Search for the cell housing the specified text and yield its (X, Y) center coordinate. 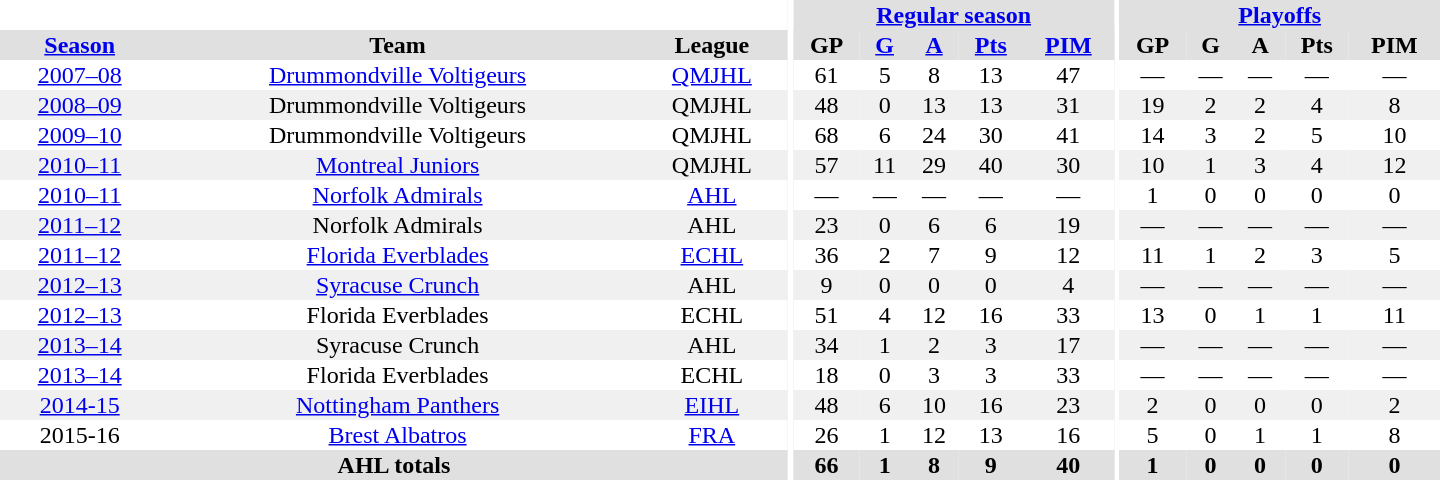
2014-15 (80, 405)
18 (826, 375)
League (712, 45)
2015-16 (80, 435)
2007–08 (80, 75)
41 (1068, 135)
Team (397, 45)
66 (826, 465)
Regular season (953, 15)
57 (826, 165)
17 (1068, 345)
47 (1068, 75)
Nottingham Panthers (397, 405)
51 (826, 315)
Season (80, 45)
26 (826, 435)
Playoffs (1280, 15)
Brest Albatros (397, 435)
2008–09 (80, 105)
36 (826, 255)
2009–10 (80, 135)
61 (826, 75)
31 (1068, 105)
34 (826, 345)
29 (934, 165)
Montreal Juniors (397, 165)
EIHL (712, 405)
AHL totals (394, 465)
FRA (712, 435)
14 (1152, 135)
68 (826, 135)
7 (934, 255)
24 (934, 135)
